Identify which cell holds the provided text, then report its (x, y) central coordinate. 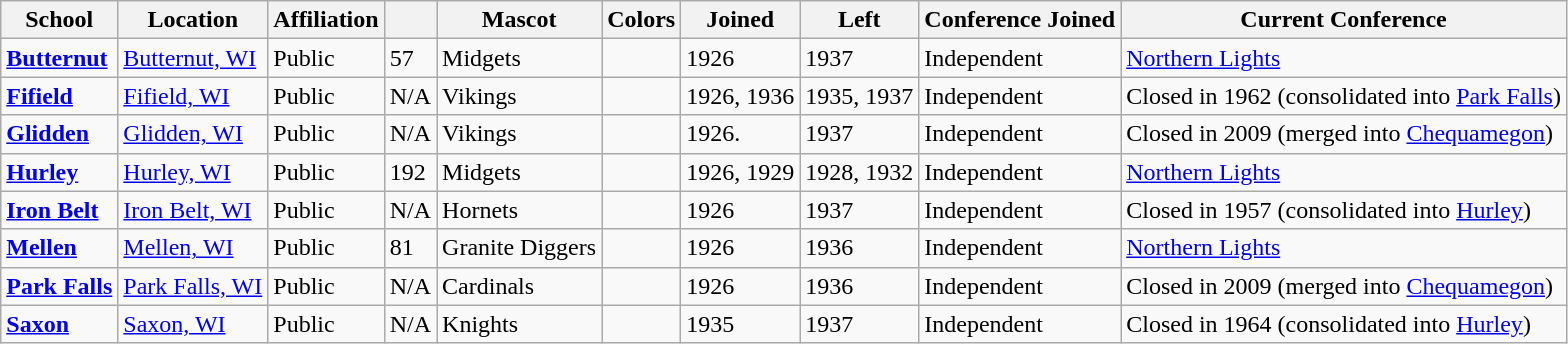
Closed in 1957 (consolidated into Hurley) (1344, 210)
1926. (740, 134)
Iron Belt, WI (193, 210)
Left (860, 20)
Fifield (60, 96)
1935 (740, 324)
Fifield, WI (193, 96)
Location (193, 20)
Saxon, WI (193, 324)
Butternut (60, 58)
1935, 1937 (860, 96)
Current Conference (1344, 20)
1928, 1932 (860, 172)
Closed in 1962 (consolidated into Park Falls) (1344, 96)
1926, 1936 (740, 96)
Granite Diggers (520, 248)
Closed in 1964 (consolidated into Hurley) (1344, 324)
Hurley, WI (193, 172)
Iron Belt (60, 210)
Park Falls (60, 286)
192 (410, 172)
Butternut, WI (193, 58)
Cardinals (520, 286)
Saxon (60, 324)
Hornets (520, 210)
57 (410, 58)
Glidden (60, 134)
Joined (740, 20)
Mellen (60, 248)
Glidden, WI (193, 134)
Knights (520, 324)
Affiliation (326, 20)
School (60, 20)
Conference Joined (1020, 20)
81 (410, 248)
Park Falls, WI (193, 286)
Hurley (60, 172)
Colors (642, 20)
Mellen, WI (193, 248)
Mascot (520, 20)
1926, 1929 (740, 172)
